Locate the cell with the specified text and output its (x, y) center coordinate. 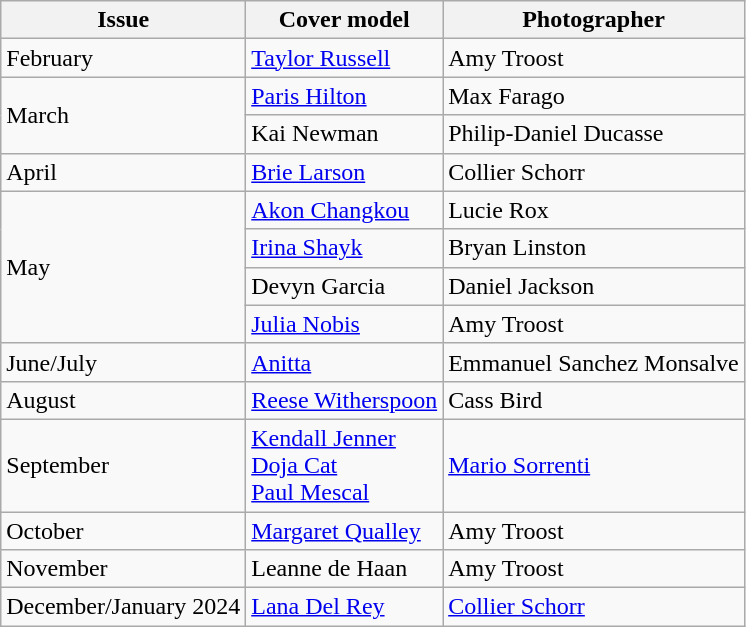
Irina Shayk (344, 248)
Akon Changkou (344, 210)
Emmanuel Sanchez Monsalve (594, 362)
Brie Larson (344, 172)
Anitta (344, 362)
Kendall JennerDoja CatPaul Mescal (344, 465)
Issue (124, 20)
Julia Nobis (344, 324)
October (124, 531)
May (124, 267)
Paris Hilton (344, 96)
Devyn Garcia (344, 286)
March (124, 115)
Lana Del Rey (344, 607)
Margaret Qualley (344, 531)
Leanne de Haan (344, 569)
December/January 2024 (124, 607)
Max Farago (594, 96)
June/July (124, 362)
Bryan Linston (594, 248)
September (124, 465)
Philip-Daniel Ducasse (594, 134)
Photographer (594, 20)
November (124, 569)
August (124, 400)
April (124, 172)
Kai Newman (344, 134)
Cover model (344, 20)
Cass Bird (594, 400)
Reese Witherspoon (344, 400)
Taylor Russell (344, 58)
Lucie Rox (594, 210)
Mario Sorrenti (594, 465)
Daniel Jackson (594, 286)
February (124, 58)
